Search for the cell housing the specified text and yield its [X, Y] center coordinate. 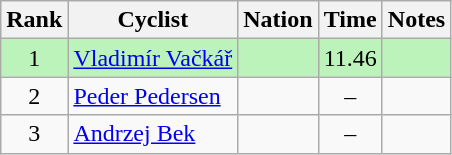
11.46 [350, 58]
Andrzej Bek [153, 134]
3 [34, 134]
Rank [34, 20]
Cyclist [153, 20]
Time [350, 20]
Peder Pedersen [153, 96]
Notes [416, 20]
Nation [278, 20]
2 [34, 96]
Vladimír Vačkář [153, 58]
1 [34, 58]
